Search for the cell housing the specified text and yield its [X, Y] center coordinate. 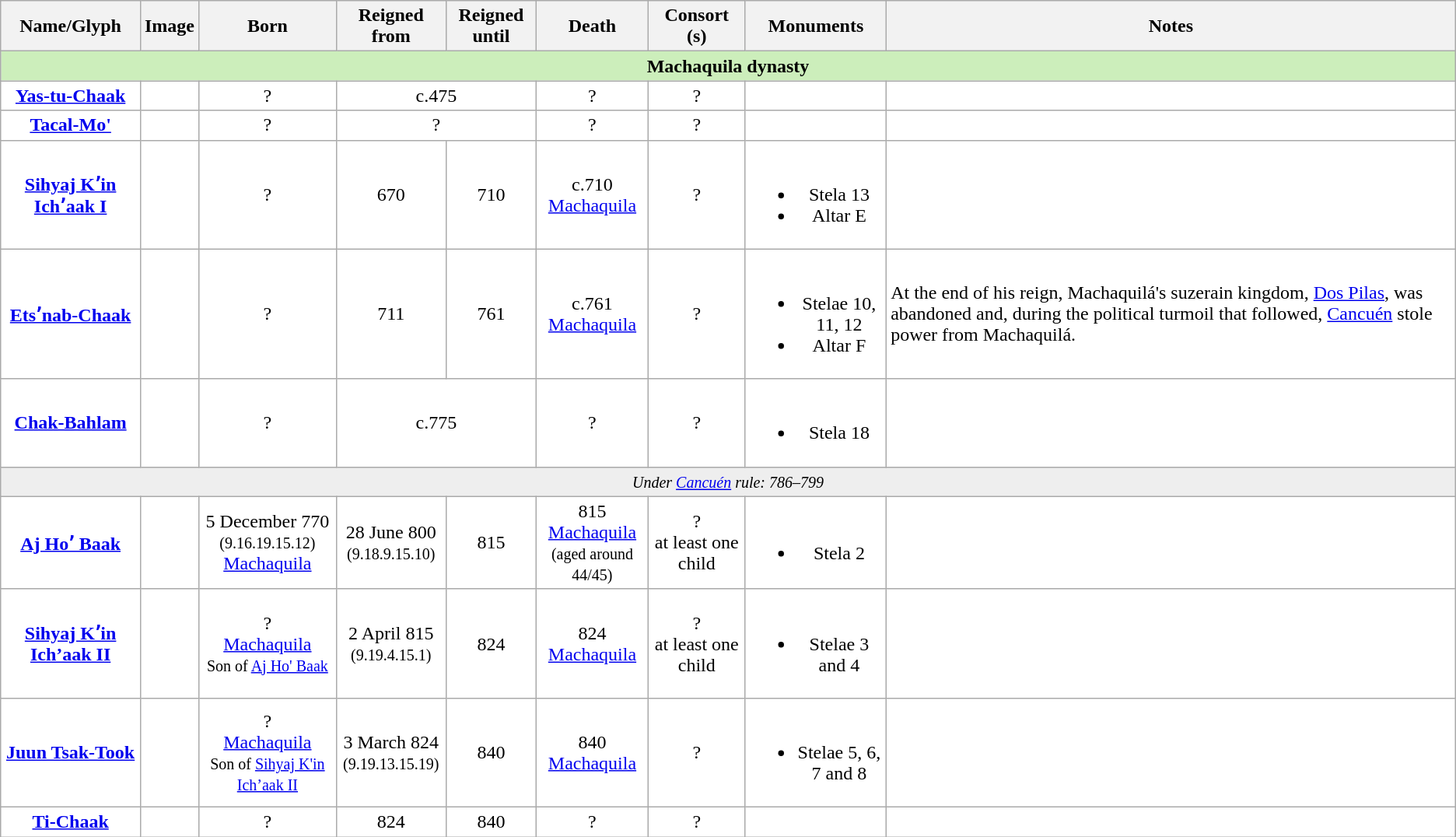
Stelae 3 and 4 [815, 643]
Death [593, 26]
Sihyaj Kʼin Ichʼaak I [71, 194]
Monuments [815, 26]
Under Cancuén rule: 786–799 [728, 482]
Notes [1171, 26]
815Machaquila(aged around 44/45) [593, 543]
Stela 13Altar E [815, 194]
Tacal-Mo' [71, 125]
Aj Hoʼ Baak [71, 543]
Name/Glyph [71, 26]
5 December 770(9.16.19.15.12)Machaquila [268, 543]
Consort (s) [697, 26]
Stelae 5, 6, 7 and 8 [815, 752]
?MachaquilaSon of Sihyaj K'in Ich’aak II [268, 752]
c.775 [436, 423]
Juun Tsak-Took [71, 752]
Etsʼnab-Chaak [71, 314]
?MachaquilaSon of Aj Ho' Baak [268, 643]
Ti-Chaak [71, 821]
c.761Machaquila [593, 314]
3 March 824(9.19.13.15.19) [390, 752]
840Machaquila [593, 752]
Image [170, 26]
Stela 2 [815, 543]
28 June 800(9.18.9.15.10) [390, 543]
711 [390, 314]
824Machaquila [593, 643]
Chak-Bahlam [71, 423]
Yas-tu-Chaak [71, 96]
Reigned from [390, 26]
Stela 18 [815, 423]
815 [491, 543]
Stelae 10, 11, 12Altar F [815, 314]
761 [491, 314]
c.710Machaquila [593, 194]
Machaquila dynasty [728, 66]
Sihyaj Kʼin Ich’aak II [71, 643]
670 [390, 194]
c.475 [436, 96]
Born [268, 26]
2 April 815(9.19.4.15.1) [390, 643]
710 [491, 194]
Reigned until [491, 26]
